Locate the cell with the specified text and output its (X, Y) center coordinate. 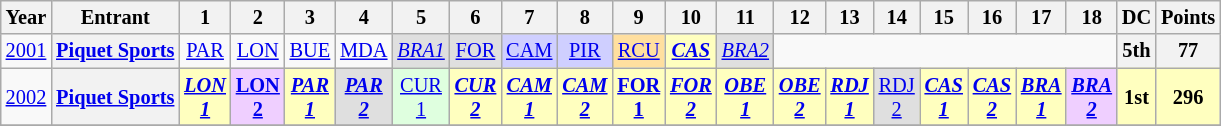
CAM1 (529, 97)
Points (1188, 17)
11 (746, 17)
RDJ1 (849, 97)
18 (1091, 17)
4 (364, 17)
5th (1136, 51)
7 (529, 17)
MDA (364, 51)
PAR2 (364, 97)
Entrant (115, 17)
FOR2 (691, 97)
10 (691, 17)
PIR (584, 51)
14 (897, 17)
5 (420, 17)
CAS1 (944, 97)
2 (258, 17)
296 (1188, 97)
9 (638, 17)
16 (992, 17)
PAR (205, 51)
CUR1 (420, 97)
8 (584, 17)
LON (258, 51)
FOR1 (638, 97)
17 (1041, 17)
RCU (638, 51)
BUE (310, 51)
1st (1136, 97)
CAM (529, 51)
FOR (476, 51)
OBE2 (800, 97)
OBE1 (746, 97)
CAS2 (992, 97)
CAS (691, 51)
2002 (26, 97)
CAM2 (584, 97)
2001 (26, 51)
12 (800, 17)
LON2 (258, 97)
LON1 (205, 97)
RDJ2 (897, 97)
15 (944, 17)
6 (476, 17)
PAR1 (310, 97)
CUR2 (476, 97)
13 (849, 17)
77 (1188, 51)
3 (310, 17)
1 (205, 17)
Year (26, 17)
DC (1136, 17)
